Extract the [X, Y] coordinate from the center of the cell holding the provided text.  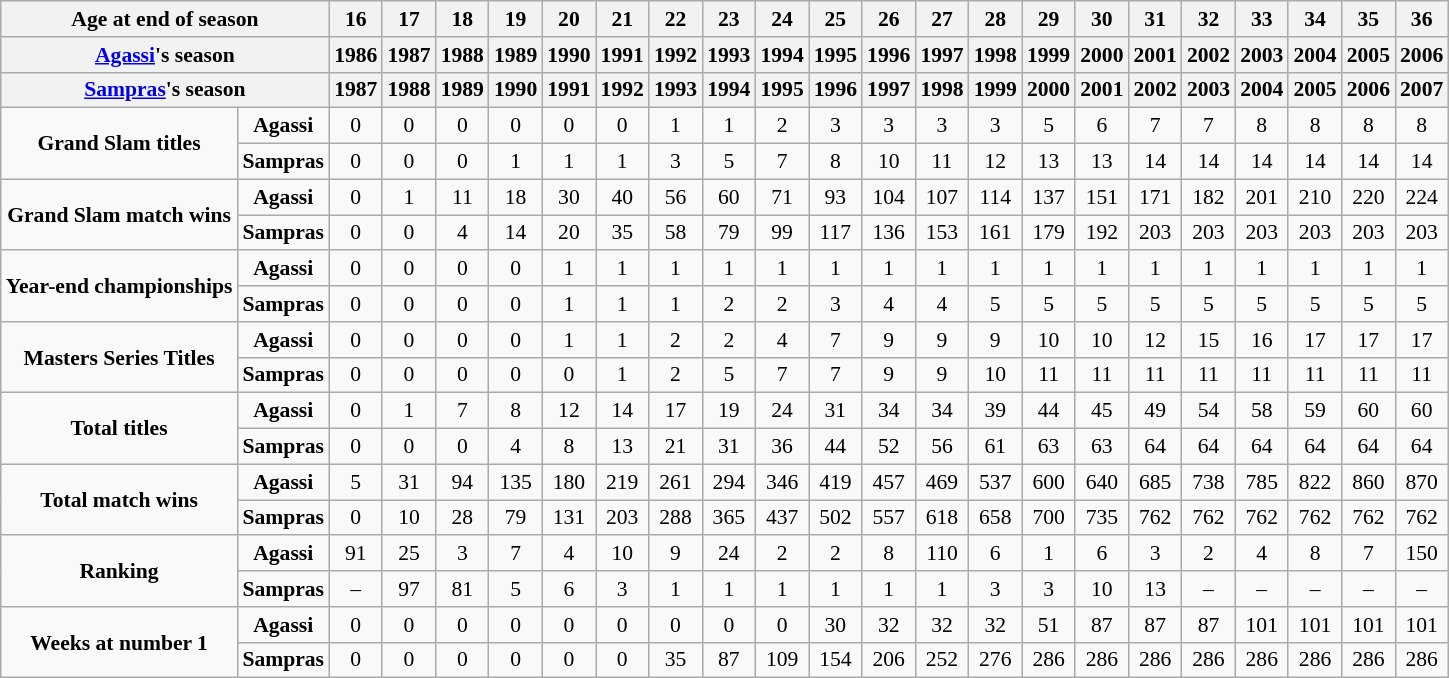
Agassi's season [165, 55]
1986 [356, 55]
15 [1208, 340]
537 [996, 482]
94 [462, 482]
104 [888, 197]
137 [1048, 197]
135 [516, 482]
Weeks at number 1 [120, 642]
93 [836, 197]
107 [942, 197]
153 [942, 233]
288 [676, 518]
437 [782, 518]
735 [1102, 518]
27 [942, 19]
469 [942, 482]
Sampras's season [165, 90]
219 [622, 482]
685 [1156, 482]
Age at end of season [165, 19]
180 [568, 482]
99 [782, 233]
40 [622, 197]
179 [1048, 233]
738 [1208, 482]
49 [1156, 411]
151 [1102, 197]
39 [996, 411]
Masters Series Titles [120, 358]
252 [942, 660]
294 [728, 482]
346 [782, 482]
161 [996, 233]
131 [568, 518]
220 [1368, 197]
261 [676, 482]
192 [1102, 233]
171 [1156, 197]
502 [836, 518]
2007 [1422, 90]
29 [1048, 19]
81 [462, 589]
26 [888, 19]
618 [942, 518]
51 [1048, 625]
45 [1102, 411]
33 [1262, 19]
206 [888, 660]
Grand Slam titles [120, 144]
457 [888, 482]
785 [1262, 482]
117 [836, 233]
22 [676, 19]
154 [836, 660]
23 [728, 19]
224 [1422, 197]
150 [1422, 554]
822 [1314, 482]
870 [1422, 482]
182 [1208, 197]
110 [942, 554]
Total titles [120, 428]
600 [1048, 482]
210 [1314, 197]
557 [888, 518]
Grand Slam match wins [120, 214]
109 [782, 660]
59 [1314, 411]
Year-end championships [120, 286]
419 [836, 482]
276 [996, 660]
91 [356, 554]
61 [996, 447]
Total match wins [120, 500]
201 [1262, 197]
71 [782, 197]
365 [728, 518]
658 [996, 518]
136 [888, 233]
860 [1368, 482]
54 [1208, 411]
640 [1102, 482]
114 [996, 197]
Ranking [120, 572]
52 [888, 447]
97 [408, 589]
700 [1048, 518]
